Return the (x, y) coordinate for the center point of the cell that contains the specified text.  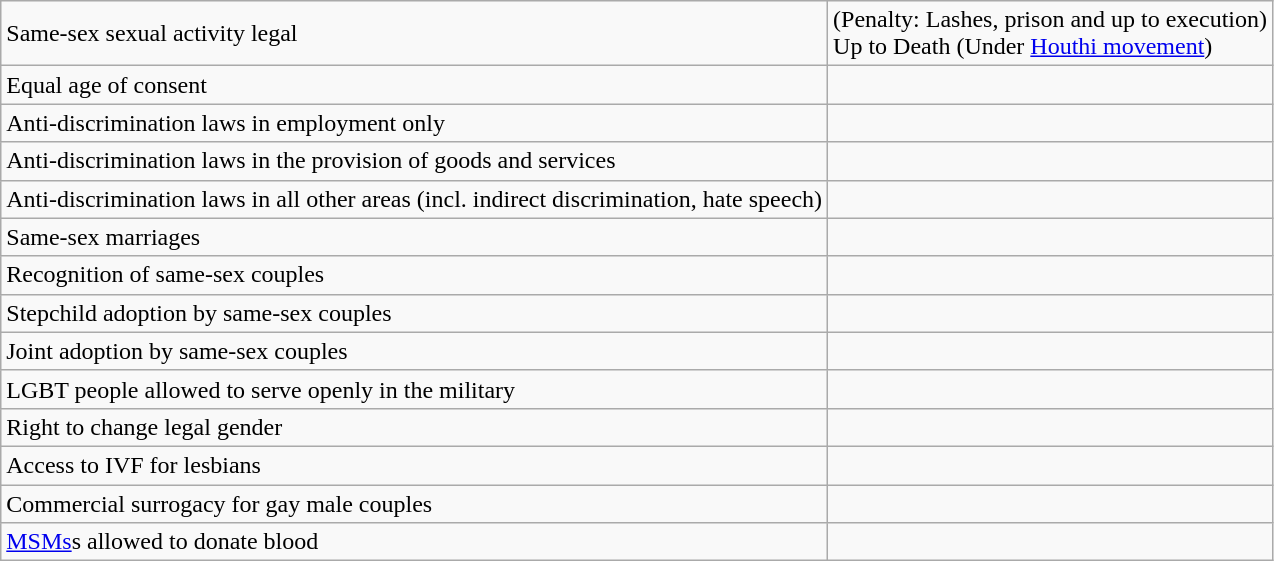
Equal age of consent (414, 85)
Joint adoption by same-sex couples (414, 351)
Stepchild adoption by same-sex couples (414, 313)
Access to IVF for lesbians (414, 465)
Right to change legal gender (414, 427)
Anti-discrimination laws in employment only (414, 123)
Anti-discrimination laws in the provision of goods and services (414, 161)
(Penalty: Lashes, prison and up to execution) Up to Death (Under Houthi movement) (1050, 34)
Same-sex sexual activity legal (414, 34)
LGBT people allowed to serve openly in the military (414, 389)
MSMss allowed to donate blood (414, 542)
Anti-discrimination laws in all other areas (incl. indirect discrimination, hate speech) (414, 199)
Commercial surrogacy for gay male couples (414, 503)
Same-sex marriages (414, 237)
Recognition of same-sex couples (414, 275)
